Output the (X, Y) coordinate of the center of the cell containing the given text.  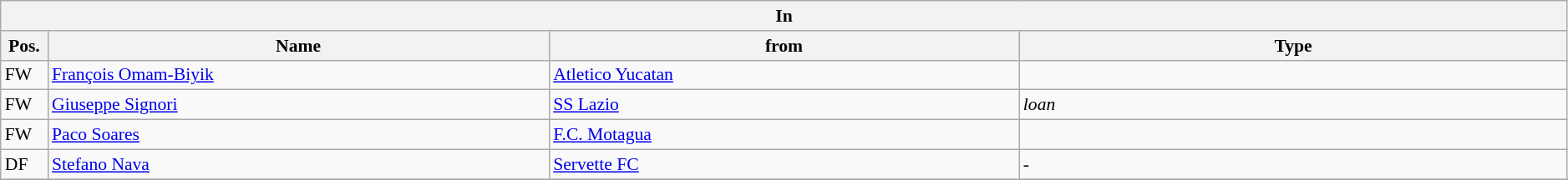
In (784, 16)
F.C. Motagua (784, 135)
Atletico Yucatan (784, 75)
Pos. (24, 46)
Type (1293, 46)
from (784, 46)
Name (298, 46)
- (1293, 164)
François Omam-Biyik (298, 75)
loan (1293, 105)
Giuseppe Signori (298, 105)
SS Lazio (784, 105)
Paco Soares (298, 135)
Stefano Nava (298, 164)
DF (24, 164)
Servette FC (784, 164)
